Output the (x, y) coordinate of the center of the cell containing the given text.  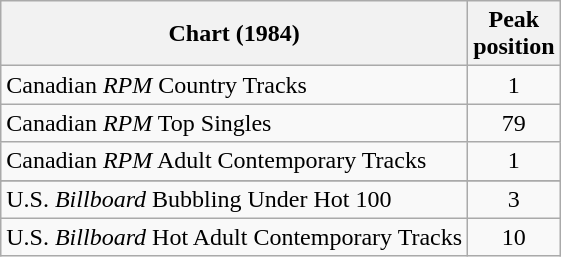
Peakposition (514, 34)
10 (514, 237)
Chart (1984) (234, 34)
U.S. Billboard Bubbling Under Hot 100 (234, 199)
Canadian RPM Top Singles (234, 123)
Canadian RPM Adult Contemporary Tracks (234, 161)
79 (514, 123)
U.S. Billboard Hot Adult Contemporary Tracks (234, 237)
3 (514, 199)
Canadian RPM Country Tracks (234, 85)
